Identify which cell holds the provided text, then report its (X, Y) central coordinate. 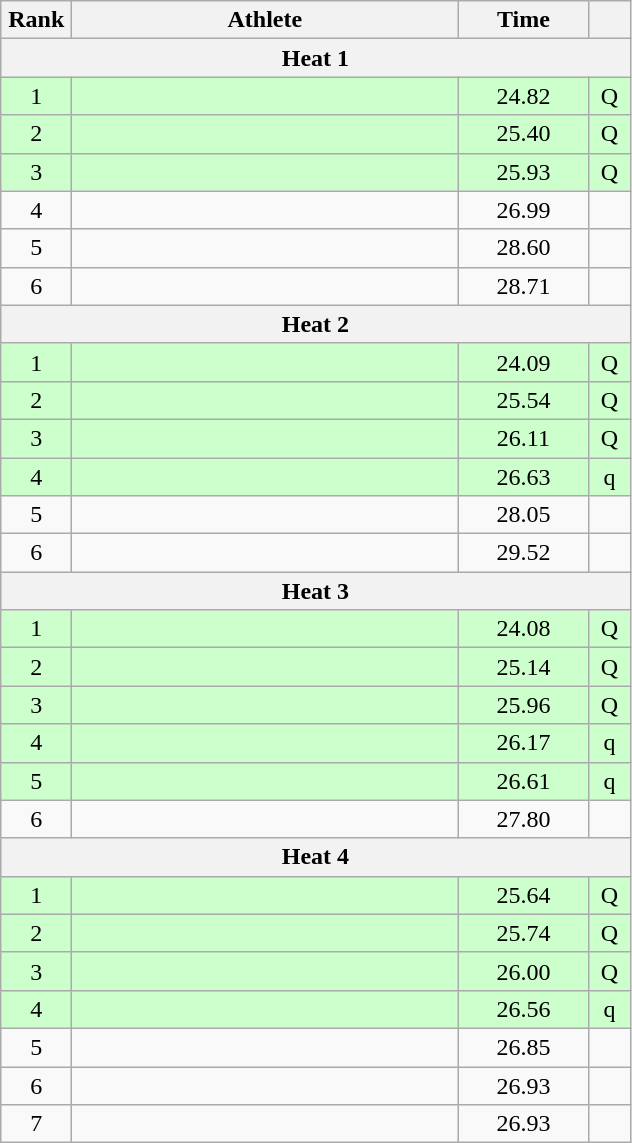
28.71 (524, 286)
25.74 (524, 933)
Heat 1 (316, 58)
29.52 (524, 553)
24.09 (524, 362)
Time (524, 20)
Rank (36, 20)
26.85 (524, 1047)
28.05 (524, 515)
26.11 (524, 438)
27.80 (524, 819)
26.17 (524, 743)
25.40 (524, 134)
Heat 2 (316, 324)
Heat 4 (316, 857)
28.60 (524, 248)
24.08 (524, 629)
26.63 (524, 477)
26.61 (524, 781)
25.14 (524, 667)
24.82 (524, 96)
25.93 (524, 172)
26.99 (524, 210)
25.96 (524, 705)
Heat 3 (316, 591)
7 (36, 1124)
Athlete (265, 20)
25.54 (524, 400)
26.00 (524, 971)
26.56 (524, 1009)
25.64 (524, 895)
